Capture the cell that displays the provided text and extract its [x, y] central coordinate. 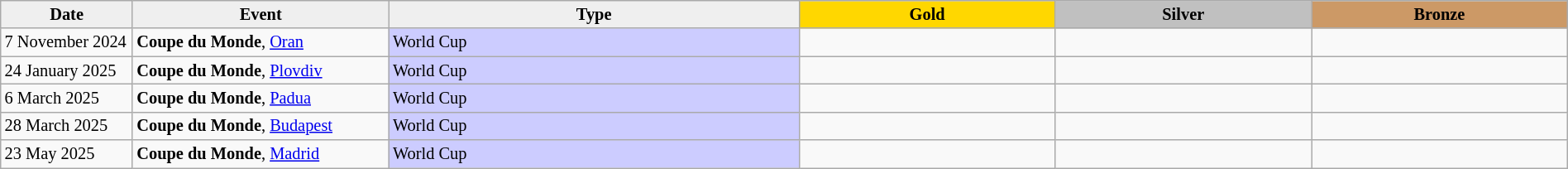
Silver [1183, 14]
6 March 2025 [67, 98]
24 January 2025 [67, 70]
Date [67, 14]
23 May 2025 [67, 154]
7 November 2024 [67, 42]
Gold [927, 14]
Coupe du Monde, Madrid [261, 154]
28 March 2025 [67, 126]
Event [261, 14]
Type [594, 14]
Bronze [1440, 14]
Coupe du Monde, Plovdiv [261, 70]
Coupe du Monde, Oran [261, 42]
Coupe du Monde, Padua [261, 98]
Coupe du Monde, Budapest [261, 126]
